Determine the (x, y) coordinate at the center of the cell enclosing the given text.  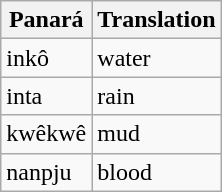
rain (156, 96)
Translation (156, 20)
inkô (46, 58)
nanpju (46, 172)
kwêkwê (46, 134)
water (156, 58)
Panará (46, 20)
mud (156, 134)
inta (46, 96)
blood (156, 172)
